Locate the cell with the specified text and output its [X, Y] center coordinate. 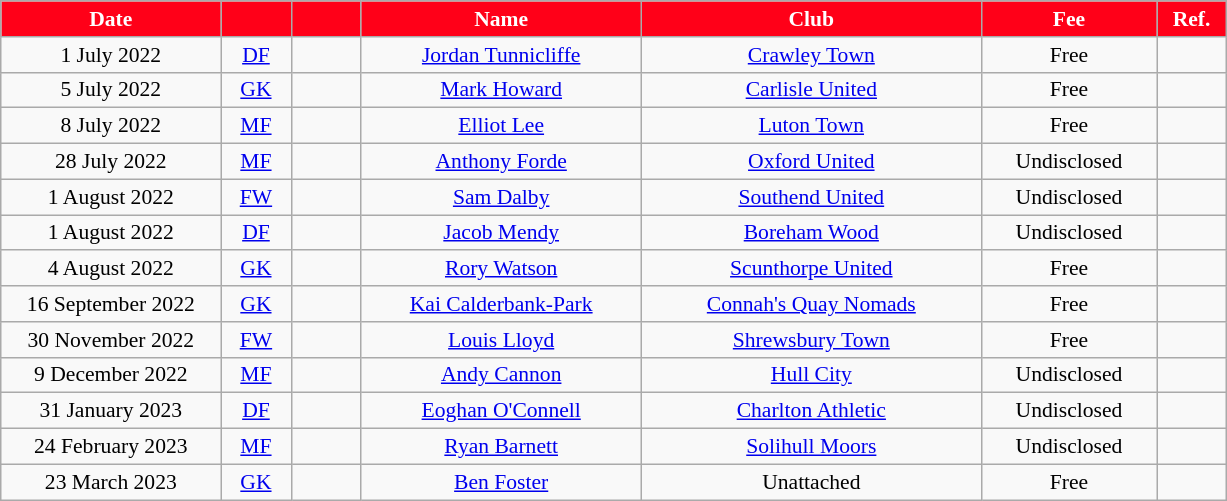
Mark Howard [501, 90]
Jordan Tunnicliffe [501, 55]
Kai Calderbank-Park [501, 304]
16 September 2022 [111, 304]
Date [111, 19]
Hull City [811, 375]
Louis Lloyd [501, 340]
Eoghan O'Connell [501, 411]
Scunthorpe United [811, 269]
Rory Watson [501, 269]
24 February 2023 [111, 447]
Club [811, 19]
31 January 2023 [111, 411]
28 July 2022 [111, 162]
Jacob Mendy [501, 233]
Elliot Lee [501, 126]
Oxford United [811, 162]
4 August 2022 [111, 269]
Boreham Wood [811, 233]
Connah's Quay Nomads [811, 304]
Ref. [1191, 19]
Luton Town [811, 126]
30 November 2022 [111, 340]
Carlisle United [811, 90]
Andy Cannon [501, 375]
Crawley Town [811, 55]
Ben Foster [501, 482]
Fee [1068, 19]
9 December 2022 [111, 375]
1 July 2022 [111, 55]
Name [501, 19]
Charlton Athletic [811, 411]
8 July 2022 [111, 126]
Anthony Forde [501, 162]
Ryan Barnett [501, 447]
5 July 2022 [111, 90]
Sam Dalby [501, 197]
Unattached [811, 482]
23 March 2023 [111, 482]
Solihull Moors [811, 447]
Shrewsbury Town [811, 340]
Southend United [811, 197]
